Capture the cell that displays the provided text and extract its [X, Y] central coordinate. 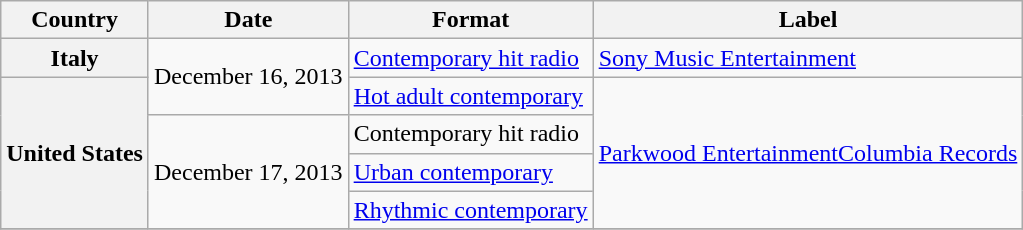
United States [75, 153]
Hot adult contemporary [470, 96]
Format [470, 20]
Label [808, 20]
Italy [75, 58]
Rhythmic contemporary [470, 210]
Sony Music Entertainment [808, 58]
Country [75, 20]
Parkwood EntertainmentColumbia Records [808, 153]
December 16, 2013 [248, 77]
December 17, 2013 [248, 172]
Date [248, 20]
Urban contemporary [470, 172]
